Locate the cell with the specified text and output its (x, y) center coordinate. 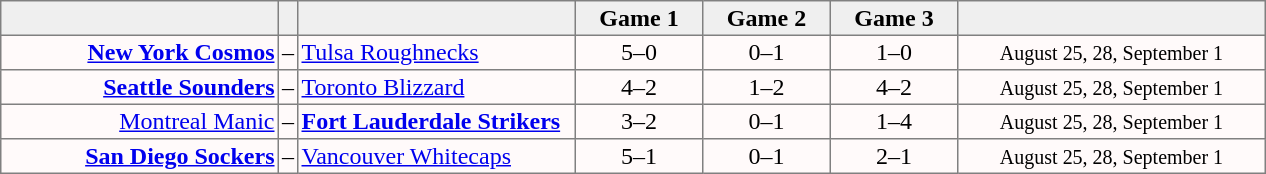
New York Cosmos (140, 52)
1–4 (894, 121)
Game 3 (894, 18)
5–0 (639, 52)
Fort Lauderdale Strikers (437, 121)
3–2 (639, 121)
1–0 (894, 52)
Tulsa Roughnecks (437, 52)
1–2 (767, 87)
Game 1 (639, 18)
Vancouver Whitecaps (437, 156)
Game 2 (767, 18)
5–1 (639, 156)
2–1 (894, 156)
Montreal Manic (140, 121)
Seattle Sounders (140, 87)
San Diego Sockers (140, 156)
Toronto Blizzard (437, 87)
